Identify which cell holds the provided text, then report its [x, y] central coordinate. 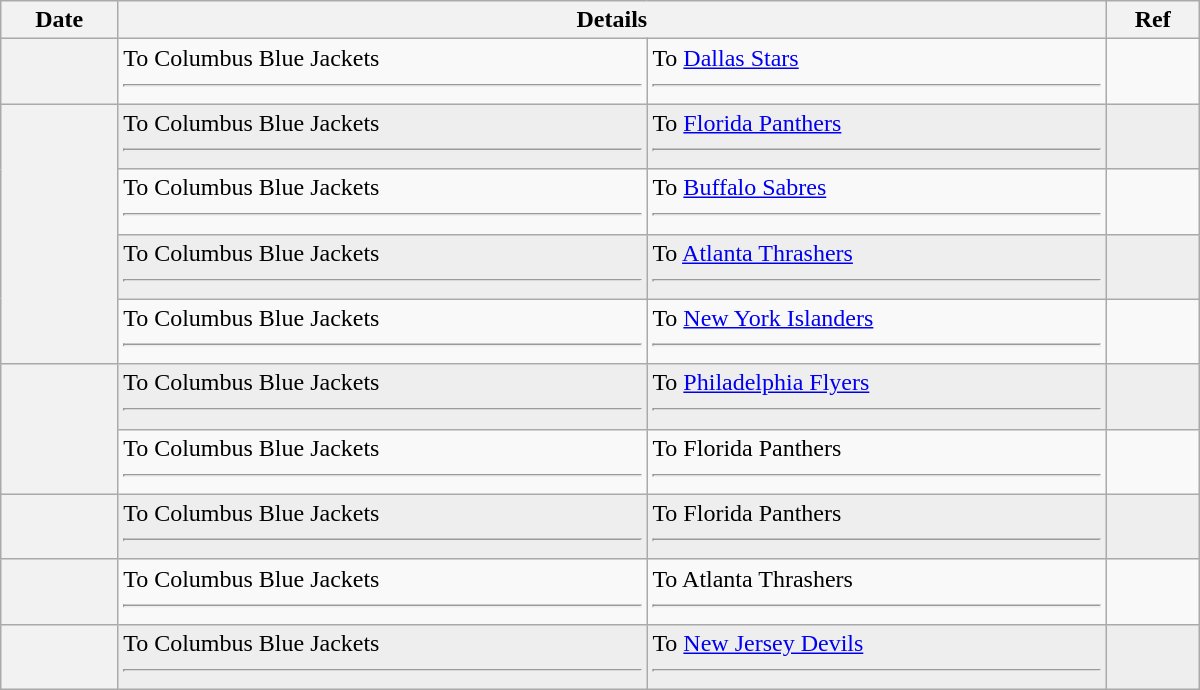
To Philadelphia Flyers [876, 396]
Details [612, 20]
To New York Islanders [876, 332]
Date [60, 20]
To Dallas Stars [876, 72]
To New Jersey Devils [876, 656]
To Buffalo Sabres [876, 202]
Ref [1152, 20]
